Capture the cell that displays the provided text and extract its [X, Y] central coordinate. 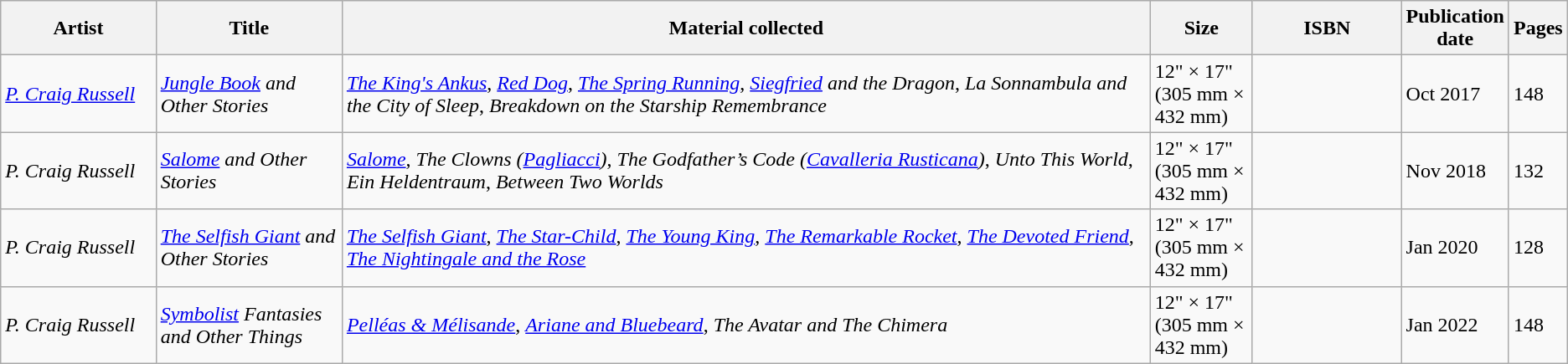
128 [1538, 248]
Salome and Other Stories [249, 171]
The Selfish Giant and Other Stories [249, 248]
132 [1538, 171]
Salome, The Clowns (Pagliacci), The Godfather’s Code (Cavalleria Rusticana), Unto This World, Ein Heldentraum, Between Two Worlds [745, 171]
Artist [79, 28]
ISBN [1327, 28]
Material collected [745, 28]
Pelléas & Mélisande, Ariane and Bluebeard, The Avatar and The Chimera [745, 325]
Jan 2022 [1455, 325]
Size [1201, 28]
The Selfish Giant, The Star-Child, The Young King, The Remarkable Rocket, The Devoted Friend, The Nightingale and the Rose [745, 248]
Oct 2017 [1455, 94]
Jan 2020 [1455, 248]
Jungle Book and Other Stories [249, 94]
Publication date [1455, 28]
Nov 2018 [1455, 171]
Symbolist Fantasies and Other Things [249, 325]
The King's Ankus, Red Dog, The Spring Running, Siegfried and the Dragon, La Sonnambula and the City of Sleep, Breakdown on the Starship Remembrance [745, 94]
Pages [1538, 28]
Title [249, 28]
